Return (x, y) of the center of cell containing provided text 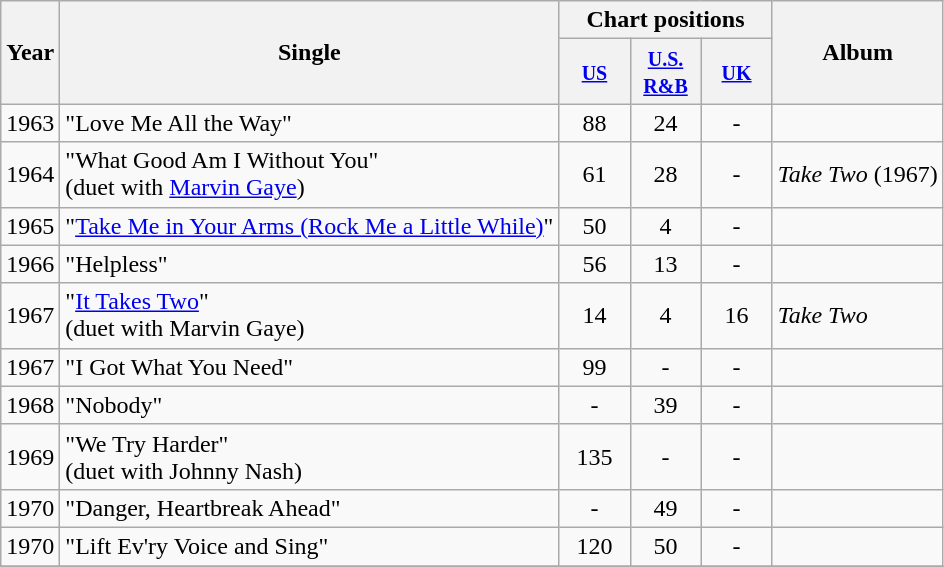
13 (666, 264)
"It Takes Two"(duet with Marvin Gaye) (310, 316)
56 (594, 264)
39 (666, 405)
120 (594, 546)
Album (858, 52)
14 (594, 316)
US (594, 72)
1966 (30, 264)
"Helpless" (310, 264)
UK (736, 72)
"Nobody" (310, 405)
88 (594, 123)
"Love Me All the Way" (310, 123)
"I Got What You Need" (310, 367)
1968 (30, 405)
U.S. R&B (666, 72)
"What Good Am I Without You"(duet with Marvin Gaye) (310, 174)
"Take Me in Your Arms (Rock Me a Little While)" (310, 226)
"We Try Harder"(duet with Johnny Nash) (310, 456)
135 (594, 456)
Take Two (1967) (858, 174)
Single (310, 52)
24 (666, 123)
61 (594, 174)
28 (666, 174)
99 (594, 367)
Take Two (858, 316)
1965 (30, 226)
Chart positions (666, 20)
1969 (30, 456)
"Lift Ev'ry Voice and Sing" (310, 546)
49 (666, 508)
Year (30, 52)
1964 (30, 174)
1963 (30, 123)
"Danger, Heartbreak Ahead" (310, 508)
16 (736, 316)
